Capture the cell that displays the provided text and extract its (x, y) central coordinate. 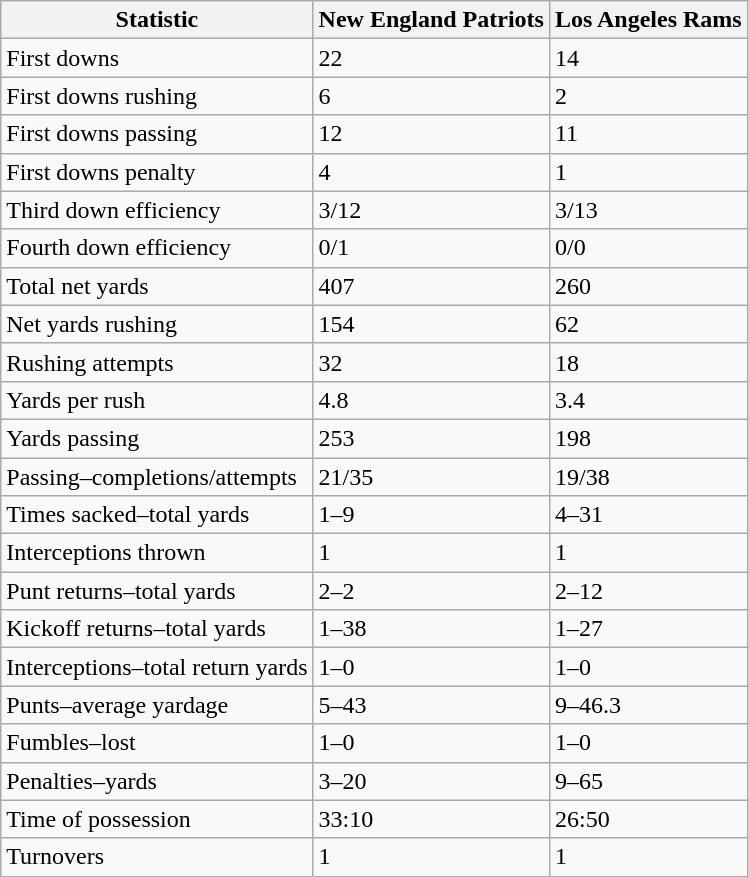
14 (648, 58)
Kickoff returns–total yards (157, 629)
4–31 (648, 515)
Interceptions–total return yards (157, 667)
6 (431, 96)
Punt returns–total yards (157, 591)
First downs passing (157, 134)
12 (431, 134)
3.4 (648, 400)
1–27 (648, 629)
0/1 (431, 248)
Net yards rushing (157, 324)
Yards passing (157, 438)
4 (431, 172)
62 (648, 324)
5–43 (431, 705)
198 (648, 438)
26:50 (648, 819)
Fumbles–lost (157, 743)
First downs penalty (157, 172)
253 (431, 438)
Times sacked–total yards (157, 515)
3/13 (648, 210)
32 (431, 362)
11 (648, 134)
33:10 (431, 819)
4.8 (431, 400)
2–12 (648, 591)
3/12 (431, 210)
19/38 (648, 477)
18 (648, 362)
New England Patriots (431, 20)
3–20 (431, 781)
21/35 (431, 477)
Fourth down efficiency (157, 248)
First downs (157, 58)
Rushing attempts (157, 362)
9–65 (648, 781)
Punts–average yardage (157, 705)
Yards per rush (157, 400)
407 (431, 286)
Turnovers (157, 857)
Los Angeles Rams (648, 20)
260 (648, 286)
22 (431, 58)
2 (648, 96)
Total net yards (157, 286)
Third down efficiency (157, 210)
Penalties–yards (157, 781)
2–2 (431, 591)
Interceptions thrown (157, 553)
9–46.3 (648, 705)
First downs rushing (157, 96)
Passing–completions/attempts (157, 477)
154 (431, 324)
1–38 (431, 629)
1–9 (431, 515)
Statistic (157, 20)
0/0 (648, 248)
Time of possession (157, 819)
